Identify which cell holds the provided text, then report its [X, Y] central coordinate. 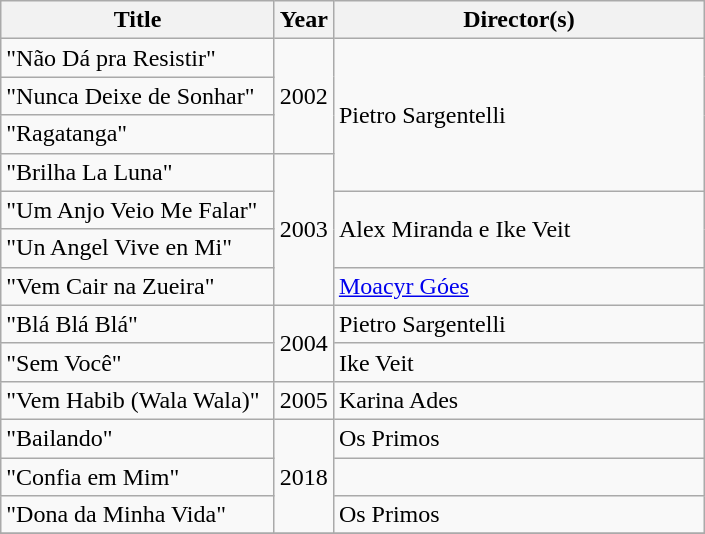
2004 [304, 343]
"Vem Cair na Zueira" [138, 286]
"Un Angel Vive en Mi" [138, 248]
Title [138, 20]
Karina Ades [518, 400]
Moacyr Góes [518, 286]
"Vem Habib (Wala Wala)" [138, 400]
"Brilha La Luna" [138, 172]
Alex Miranda e Ike Veit [518, 229]
Ike Veit [518, 362]
"Blá Blá Blá" [138, 324]
"Ragatanga" [138, 134]
Director(s) [518, 20]
2003 [304, 229]
2005 [304, 400]
2018 [304, 476]
Year [304, 20]
"Dona da Minha Vida" [138, 515]
"Nunca Deixe de Sonhar" [138, 96]
"Sem Você" [138, 362]
2002 [304, 96]
"Confia em Mim" [138, 477]
"Bailando" [138, 438]
"Um Anjo Veio Me Falar" [138, 210]
"Não Dá pra Resistir" [138, 58]
